From the cell containing the given text, extract its center point as (x, y) coordinate. 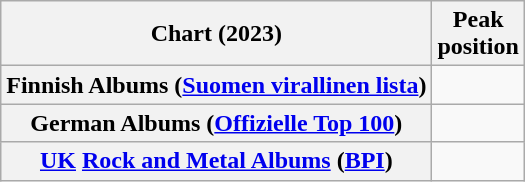
Chart (2023) (216, 34)
German Albums (Offizielle Top 100) (216, 123)
Finnish Albums (Suomen virallinen lista) (216, 85)
UK Rock and Metal Albums (BPI) (216, 161)
Peakposition (478, 34)
